Find where the given text appears and provide that cell's center as (X, Y) coordinate. 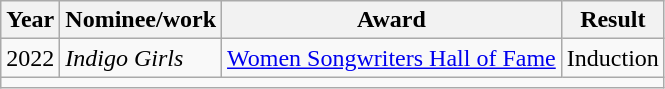
Nominee/work (141, 20)
Award (392, 20)
Indigo Girls (141, 58)
Result (612, 20)
Induction (612, 58)
Women Songwriters Hall of Fame (392, 58)
2022 (30, 58)
Year (30, 20)
